From the cell containing the given text, extract its center point as [x, y] coordinate. 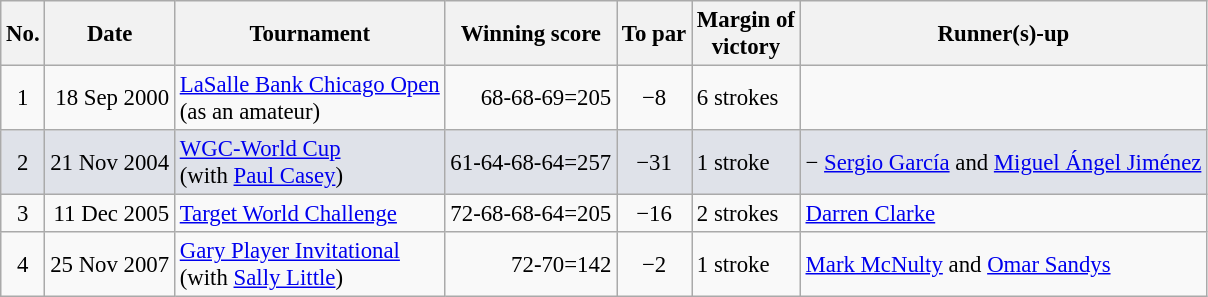
Runner(s)-up [1003, 34]
2 [23, 162]
No. [23, 34]
Mark McNulty and Omar Sandys [1003, 264]
72-70=142 [531, 264]
To par [654, 34]
Date [110, 34]
Darren Clarke [1003, 214]
−16 [654, 214]
WGC-World Cup(with Paul Casey) [310, 162]
4 [23, 264]
−31 [654, 162]
Tournament [310, 34]
3 [23, 214]
Margin ofvictory [746, 34]
11 Dec 2005 [110, 214]
6 strokes [746, 98]
−8 [654, 98]
Winning score [531, 34]
68-68-69=205 [531, 98]
61-64-68-64=257 [531, 162]
2 strokes [746, 214]
21 Nov 2004 [110, 162]
LaSalle Bank Chicago Open(as an amateur) [310, 98]
18 Sep 2000 [110, 98]
25 Nov 2007 [110, 264]
1 [23, 98]
Gary Player Invitational(with Sally Little) [310, 264]
−2 [654, 264]
Target World Challenge [310, 214]
72-68-68-64=205 [531, 214]
− Sergio García and Miguel Ángel Jiménez [1003, 162]
